Output the [X, Y] coordinate of the center of the cell containing the given text.  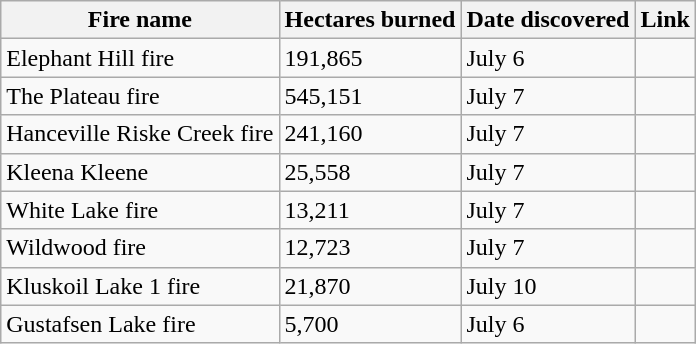
241,160 [370, 134]
Date discovered [548, 20]
Gustafsen Lake fire [140, 324]
White Lake fire [140, 210]
July 10 [548, 286]
191,865 [370, 58]
13,211 [370, 210]
545,151 [370, 96]
Elephant Hill fire [140, 58]
Kleena Kleene [140, 172]
12,723 [370, 248]
5,700 [370, 324]
21,870 [370, 286]
Hectares burned [370, 20]
The Plateau fire [140, 96]
Kluskoil Lake 1 fire [140, 286]
25,558 [370, 172]
Wildwood fire [140, 248]
Hanceville Riske Creek fire [140, 134]
Fire name [140, 20]
Link [665, 20]
